Output the (x, y) coordinate of the center of the cell containing the given text.  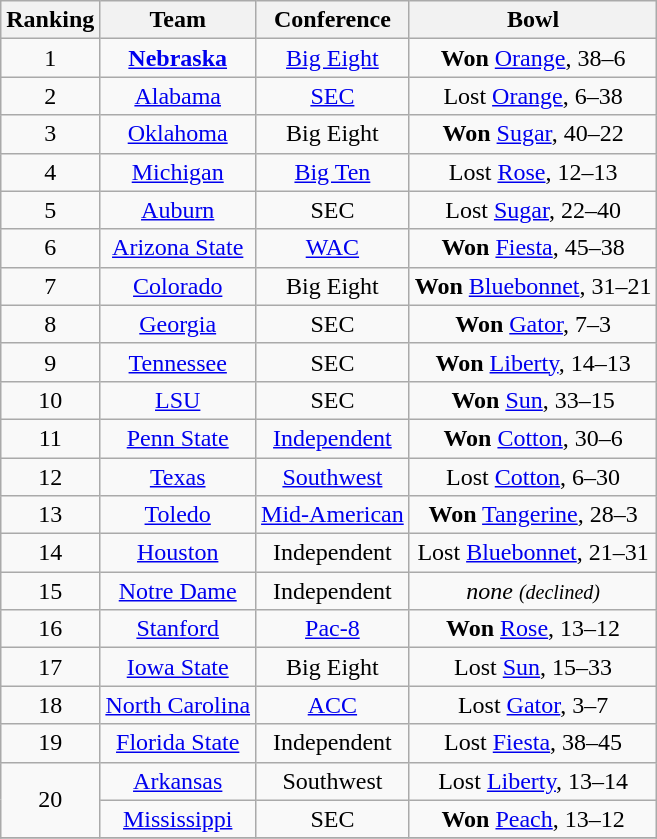
17 (50, 667)
Won Liberty, 14–13 (533, 362)
Arizona State (178, 248)
Florida State (178, 743)
Pac-8 (333, 629)
Oklahoma (178, 134)
Houston (178, 553)
Lost Orange, 6–38 (533, 96)
none (declined) (533, 591)
LSU (178, 400)
Bowl (533, 20)
9 (50, 362)
Won Orange, 38–6 (533, 58)
Toledo (178, 515)
Won Peach, 13–12 (533, 819)
Lost Rose, 12–13 (533, 172)
ACC (333, 705)
Lost Fiesta, 38–45 (533, 743)
8 (50, 324)
7 (50, 286)
3 (50, 134)
2 (50, 96)
4 (50, 172)
Lost Gator, 3–7 (533, 705)
5 (50, 210)
20 (50, 800)
15 (50, 591)
Lost Sun, 15–33 (533, 667)
WAC (333, 248)
18 (50, 705)
Georgia (178, 324)
Auburn (178, 210)
12 (50, 477)
Won Sugar, 40–22 (533, 134)
Arkansas (178, 781)
Nebraska (178, 58)
14 (50, 553)
Won Bluebonnet, 31–21 (533, 286)
10 (50, 400)
Mississippi (178, 819)
19 (50, 743)
13 (50, 515)
Michigan (178, 172)
16 (50, 629)
Won Cotton, 30–6 (533, 438)
Won Fiesta, 45–38 (533, 248)
6 (50, 248)
Tennessee (178, 362)
North Carolina (178, 705)
Ranking (50, 20)
Penn State (178, 438)
Colorado (178, 286)
Stanford (178, 629)
Big Ten (333, 172)
Alabama (178, 96)
Team (178, 20)
11 (50, 438)
Won Rose, 13–12 (533, 629)
Won Gator, 7–3 (533, 324)
Notre Dame (178, 591)
Lost Cotton, 6–30 (533, 477)
Conference (333, 20)
Iowa State (178, 667)
1 (50, 58)
Won Tangerine, 28–3 (533, 515)
Texas (178, 477)
Mid-American (333, 515)
Won Sun, 33–15 (533, 400)
Lost Liberty, 13–14 (533, 781)
Lost Sugar, 22–40 (533, 210)
Lost Bluebonnet, 21–31 (533, 553)
